Return (x, y) of the center of cell containing provided text 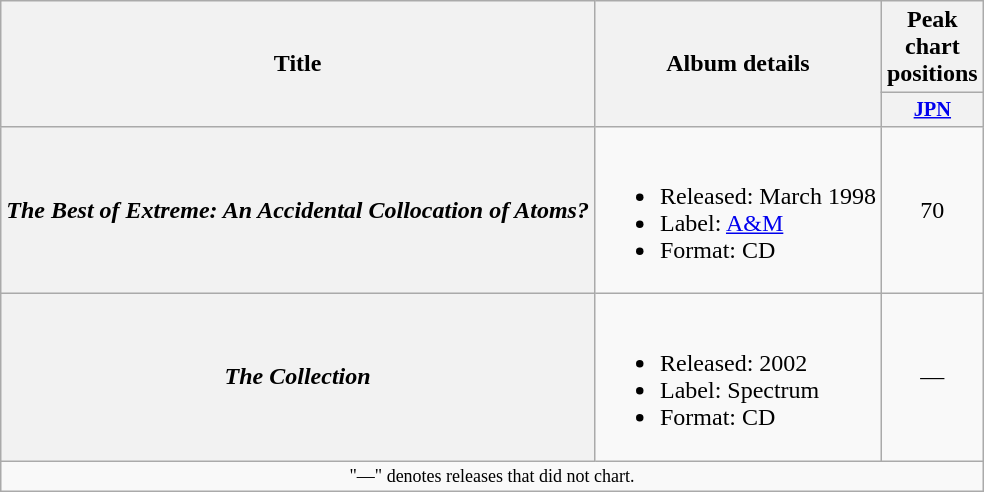
Title (298, 64)
70 (932, 210)
The Collection (298, 378)
The Best of Extreme: An Accidental Collocation of Atoms? (298, 210)
Album details (738, 64)
Released: 2002Label: SpectrumFormat: CD (738, 378)
— (932, 378)
JPN (932, 110)
"—" denotes releases that did not chart. (492, 476)
Peak chart positions (932, 47)
Released: March 1998Label: A&MFormat: CD (738, 210)
